Return the [X, Y] coordinate for the center point of the cell that contains the specified text.  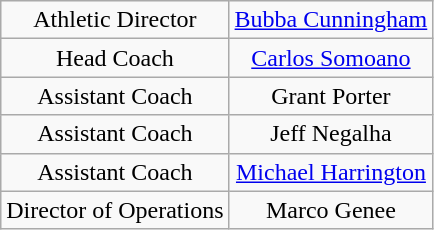
Grant Porter [331, 96]
Bubba Cunningham [331, 20]
Head Coach [115, 58]
Director of Operations [115, 210]
Jeff Negalha [331, 134]
Athletic Director [115, 20]
Carlos Somoano [331, 58]
Marco Genee [331, 210]
Michael Harrington [331, 172]
